From the cell containing the given text, extract its center point as [x, y] coordinate. 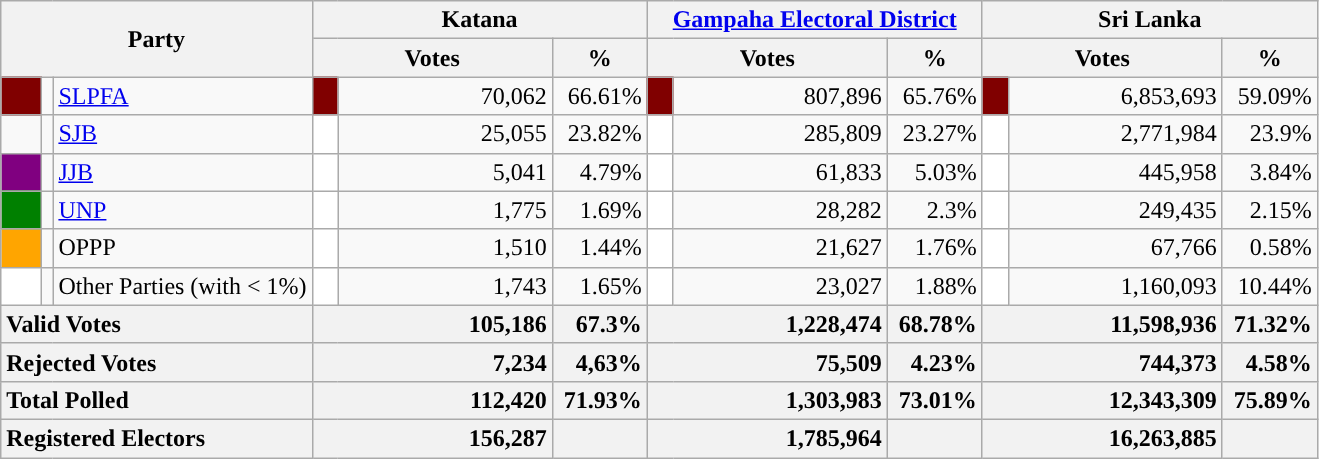
UNP [182, 210]
21,627 [780, 248]
23.9% [1270, 134]
Rejected Votes [156, 362]
1.88% [934, 286]
4.23% [934, 362]
10.44% [1270, 286]
1,228,474 [767, 324]
23.82% [600, 134]
1.69% [600, 210]
JJB [182, 172]
7,234 [432, 362]
807,896 [780, 96]
68.78% [934, 324]
2,771,984 [1115, 134]
1,160,093 [1115, 286]
23.27% [934, 134]
75.89% [1270, 400]
70,062 [445, 96]
11,598,936 [1102, 324]
0.58% [1270, 248]
Total Polled [156, 400]
1,510 [445, 248]
73.01% [934, 400]
249,435 [1115, 210]
112,420 [432, 400]
4.58% [1270, 362]
1,303,983 [767, 400]
67.3% [600, 324]
Party [156, 39]
67,766 [1115, 248]
1,785,964 [767, 438]
71.32% [1270, 324]
59.09% [1270, 96]
4,63% [600, 362]
1,775 [445, 210]
SLPFA [182, 96]
71.93% [600, 400]
3.84% [1270, 172]
16,263,885 [1102, 438]
Katana [480, 20]
285,809 [780, 134]
Other Parties (with < 1%) [182, 286]
61,833 [780, 172]
28,282 [780, 210]
66.61% [600, 96]
65.76% [934, 96]
SJB [182, 134]
Registered Electors [156, 438]
156,287 [432, 438]
105,186 [432, 324]
12,343,309 [1102, 400]
Gampaha Electoral District [814, 20]
23,027 [780, 286]
445,958 [1115, 172]
Valid Votes [156, 324]
5,041 [445, 172]
6,853,693 [1115, 96]
4.79% [600, 172]
25,055 [445, 134]
OPPP [182, 248]
5.03% [934, 172]
Sri Lanka [1150, 20]
2.15% [1270, 210]
1.76% [934, 248]
1.44% [600, 248]
744,373 [1102, 362]
1.65% [600, 286]
75,509 [767, 362]
2.3% [934, 210]
1,743 [445, 286]
